Extract the (x, y) coordinate from the center of the cell holding the provided text.  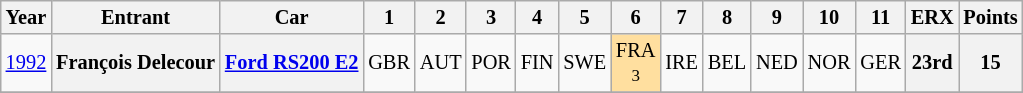
NED (777, 63)
POR (490, 63)
23rd (932, 63)
1992 (26, 63)
GER (880, 63)
BEL (727, 63)
Entrant (136, 17)
IRE (682, 63)
1 (389, 17)
FIN (538, 63)
Ford RS200 E2 (292, 63)
NOR (830, 63)
FRA3 (636, 63)
Year (26, 17)
4 (538, 17)
6 (636, 17)
11 (880, 17)
10 (830, 17)
AUT (441, 63)
5 (584, 17)
Points (991, 17)
SWE (584, 63)
8 (727, 17)
15 (991, 63)
GBR (389, 63)
ERX (932, 17)
François Delecour (136, 63)
9 (777, 17)
7 (682, 17)
Car (292, 17)
2 (441, 17)
3 (490, 17)
